Locate the cell with the specified text and output its [X, Y] center coordinate. 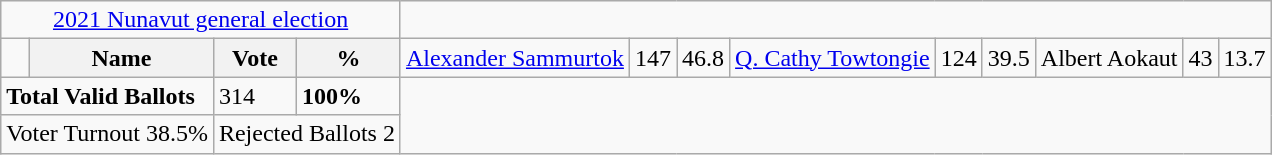
43 [1200, 58]
39.5 [1008, 58]
Name [121, 58]
13.7 [1244, 58]
Alexander Sammurtok [514, 58]
Total Valid Ballots [108, 96]
2021 Nunavut general election [201, 20]
124 [958, 58]
46.8 [702, 58]
Albert Aokaut [1109, 58]
314 [254, 96]
Vote [254, 58]
100% [349, 96]
% [349, 58]
Rejected Ballots 2 [306, 134]
147 [652, 58]
Voter Turnout 38.5% [108, 134]
Q. Cathy Towtongie [833, 58]
